Pinpoint the cell where the given text exists, returning its [x, y] midpoint coordinate. 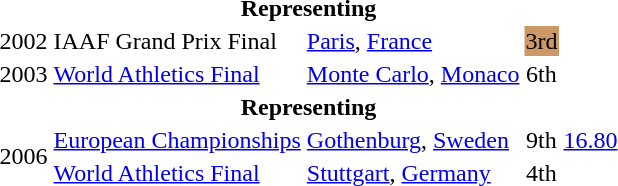
3rd [542, 41]
6th [542, 74]
Monte Carlo, Monaco [413, 74]
9th [542, 140]
World Athletics Final [177, 74]
European Championships [177, 140]
Gothenburg, Sweden [413, 140]
IAAF Grand Prix Final [177, 41]
Paris, France [413, 41]
